Capture the cell that displays the provided text and extract its (x, y) central coordinate. 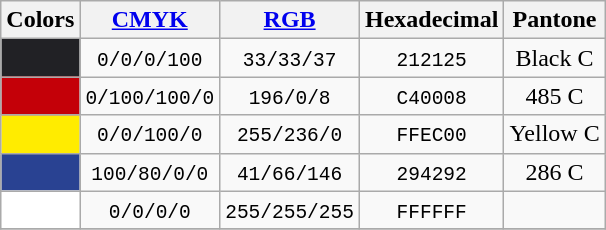
255/236/0 (290, 134)
Pantone (554, 20)
212125 (431, 58)
C40008 (431, 96)
Colors (40, 20)
196/0/8 (290, 96)
0/0/100/0 (150, 134)
286 C (554, 172)
33/33/37 (290, 58)
Black C (554, 58)
CMYK (150, 20)
41/66/146 (290, 172)
RGB (290, 20)
294292 (431, 172)
100/80/0/0 (150, 172)
0/100/100/0 (150, 96)
Hexadecimal (431, 20)
FFFFFF (431, 210)
0/0/0/0 (150, 210)
0/0/0/100 (150, 58)
255/255/255 (290, 210)
485 C (554, 96)
Yellow C (554, 134)
FFEC00 (431, 134)
